Search for the cell housing the specified text and yield its [X, Y] center coordinate. 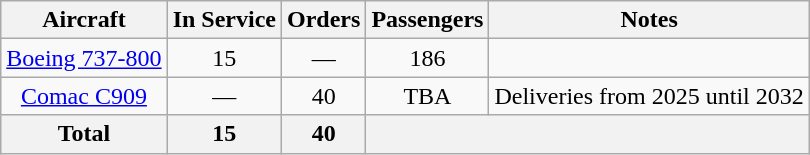
Total [84, 134]
Deliveries from 2025 until 2032 [649, 96]
Comac C909 [84, 96]
Orders [323, 20]
Boeing 737-800 [84, 58]
TBA [428, 96]
186 [428, 58]
Passengers [428, 20]
Aircraft [84, 20]
Notes [649, 20]
In Service [224, 20]
